From the cell containing the given text, extract its center point as [X, Y] coordinate. 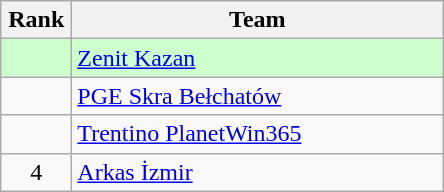
Team [258, 20]
PGE Skra Bełchatów [258, 96]
Arkas İzmir [258, 172]
Rank [36, 20]
Trentino PlanetWin365 [258, 134]
4 [36, 172]
Zenit Kazan [258, 58]
